Output the [x, y] coordinate of the center of the cell containing the given text.  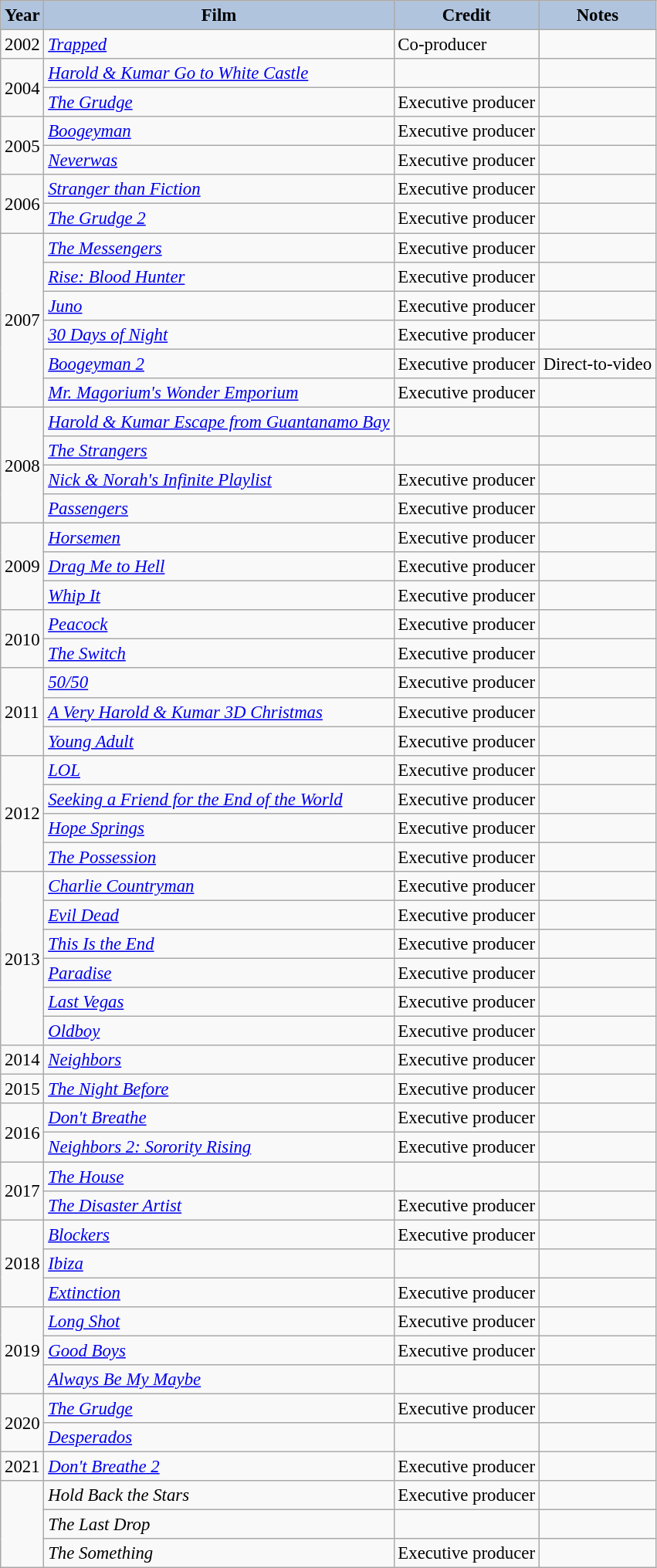
Rise: Blood Hunter [219, 276]
LOL [219, 770]
2006 [22, 204]
The Night Before [219, 1089]
Long Shot [219, 1322]
Horsemen [219, 538]
The Disaster Artist [219, 1205]
Notes [598, 15]
Good Boys [219, 1350]
Credit [466, 15]
Trapped [219, 45]
Nick & Norah's Infinite Playlist [219, 479]
2009 [22, 567]
Boogeyman [219, 131]
2018 [22, 1263]
2010 [22, 639]
The Last Drop [219, 1525]
A Very Harold & Kumar 3D Christmas [219, 712]
The Strangers [219, 451]
Last Vegas [219, 1002]
2008 [22, 465]
Neighbors 2: Sorority Rising [219, 1147]
Peacock [219, 625]
Neighbors [219, 1060]
Juno [219, 306]
2005 [22, 145]
Always Be My Maybe [219, 1380]
Oldboy [219, 1031]
2020 [22, 1422]
2017 [22, 1190]
Drag Me to Hell [219, 567]
Year [22, 15]
Film [219, 15]
2002 [22, 45]
Passengers [219, 509]
The House [219, 1177]
2014 [22, 1060]
Young Adult [219, 741]
2019 [22, 1351]
The Messengers [219, 248]
2021 [22, 1467]
Boogeyman 2 [219, 364]
The Possession [219, 857]
2015 [22, 1089]
Evil Dead [219, 915]
2013 [22, 959]
2007 [22, 320]
50/50 [219, 683]
Seeking a Friend for the End of the World [219, 799]
Ibiza [219, 1263]
The Grudge 2 [219, 218]
Harold & Kumar Escape from Guantanamo Bay [219, 422]
Whip It [219, 596]
This Is the End [219, 944]
The Switch [219, 654]
30 Days of Night [219, 334]
Harold & Kumar Go to White Castle [219, 73]
Hold Back the Stars [219, 1495]
Co-producer [466, 45]
Blockers [219, 1234]
Hope Springs [219, 828]
Stranger than Fiction [219, 189]
2004 [22, 88]
Desperados [219, 1438]
Don't Breathe [219, 1119]
Direct-to-video [598, 364]
2012 [22, 813]
Neverwas [219, 161]
2011 [22, 712]
Don't Breathe 2 [219, 1467]
Charlie Countryman [219, 886]
The Something [219, 1553]
Mr. Magorium's Wonder Emporium [219, 393]
Extinction [219, 1292]
Paradise [219, 974]
2016 [22, 1133]
